Return (x, y) of the center of cell containing provided text 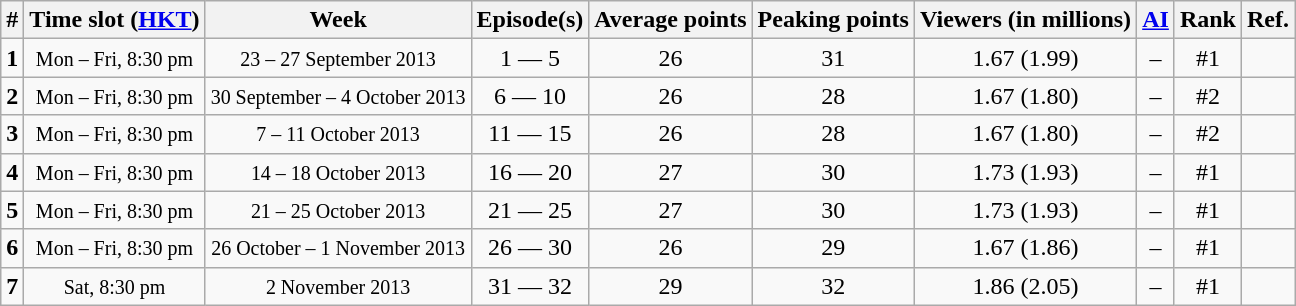
Week (338, 20)
23 – 27 September 2013 (338, 58)
26 October – 1 November 2013 (338, 248)
1 (12, 58)
Average points (670, 20)
4 (12, 172)
26 — 30 (530, 248)
30 September – 4 October 2013 (338, 96)
1.67 (1.86) (1025, 248)
31 (833, 58)
AI (1156, 20)
Rank (1208, 20)
Episode(s) (530, 20)
# (12, 20)
7 – 11 October 2013 (338, 134)
1.67 (1.99) (1025, 58)
11 — 15 (530, 134)
Time slot (HKT) (114, 20)
7 (12, 286)
5 (12, 210)
31 — 32 (530, 286)
32 (833, 286)
6 (12, 248)
3 (12, 134)
6 — 10 (530, 96)
1 — 5 (530, 58)
1.86 (2.05) (1025, 286)
Peaking points (833, 20)
Ref. (1268, 20)
14 – 18 October 2013 (338, 172)
16 — 20 (530, 172)
2 November 2013 (338, 286)
21 – 25 October 2013 (338, 210)
21 — 25 (530, 210)
Sat, 8:30 pm (114, 286)
Viewers (in millions) (1025, 20)
2 (12, 96)
